Detect which cell encompasses the target text, then output its [x, y] center coordinate. 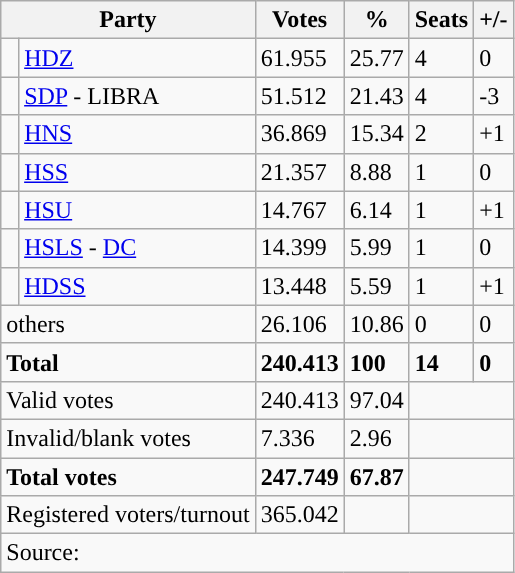
2.96 [376, 438]
67.87 [376, 477]
Total votes [128, 477]
36.869 [300, 134]
Invalid/blank votes [128, 438]
+/- [494, 20]
365.042 [300, 515]
5.59 [376, 286]
14 [441, 362]
HDSS [137, 286]
-3 [494, 96]
6.14 [376, 210]
Valid votes [128, 400]
15.34 [376, 134]
Total [128, 362]
% [376, 20]
25.77 [376, 58]
Registered voters/turnout [128, 515]
14.767 [300, 210]
Votes [300, 20]
97.04 [376, 400]
others [128, 324]
14.399 [300, 248]
HDZ [137, 58]
61.955 [300, 58]
100 [376, 362]
7.336 [300, 438]
8.88 [376, 172]
2 [441, 134]
HNS [137, 134]
HSS [137, 172]
SDP - LIBRA [137, 96]
13.448 [300, 286]
26.106 [300, 324]
Party [128, 20]
Seats [441, 20]
247.749 [300, 477]
5.99 [376, 248]
HSU [137, 210]
Source: [257, 553]
21.43 [376, 96]
HSLS - DC [137, 248]
10.86 [376, 324]
21.357 [300, 172]
51.512 [300, 96]
